Output the [x, y] coordinate of the center of the cell containing the given text.  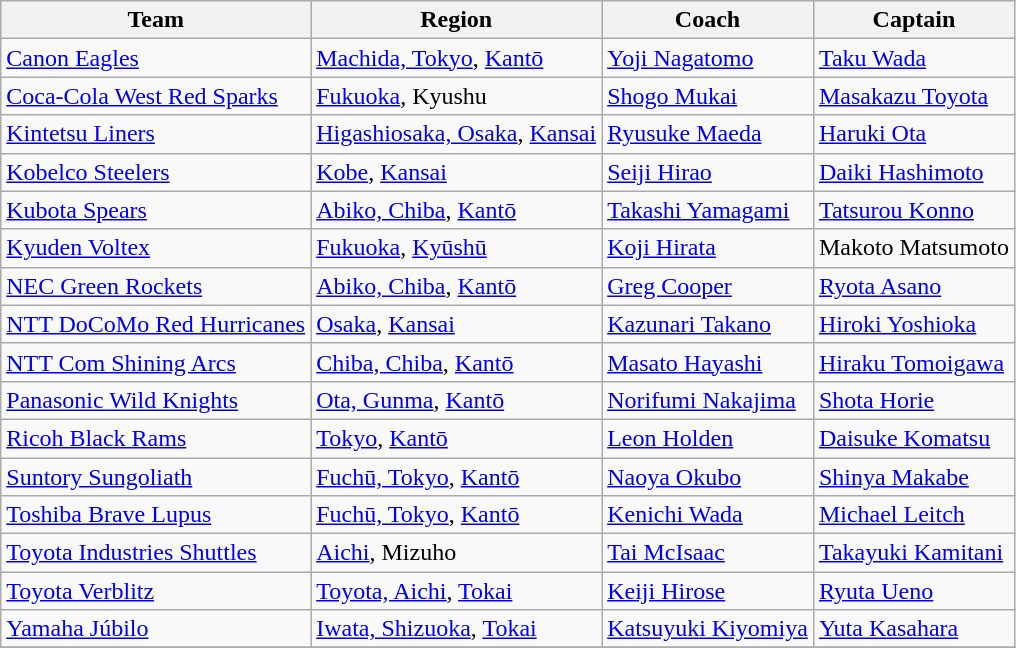
Makoto Matsumoto [914, 248]
Shinya Makabe [914, 477]
Masakazu Toyota [914, 96]
Leon Holden [708, 438]
Kenichi Wada [708, 515]
Daisuke Komatsu [914, 438]
Osaka, Kansai [456, 324]
Kubota Spears [156, 210]
Takayuki Kamitani [914, 553]
Tatsurou Konno [914, 210]
Ota, Gunma, Kantō [456, 400]
Kobelco Steelers [156, 172]
Haruki Ota [914, 134]
Machida, Tokyo, Kantō [456, 58]
Shogo Mukai [708, 96]
Yoji Nagatomo [708, 58]
Yuta Kasahara [914, 629]
Toyota Verblitz [156, 591]
Koji Hirata [708, 248]
Tai McIsaac [708, 553]
Kobe, Kansai [456, 172]
Coca-Cola West Red Sparks [156, 96]
Fukuoka, Kyushu [456, 96]
Chiba, Chiba, Kantō [456, 362]
Higashiosaka, Osaka, Kansai [456, 134]
Takashi Yamagami [708, 210]
Daiki Hashimoto [914, 172]
Naoya Okubo [708, 477]
Fukuoka, Kyūshū [456, 248]
Aichi, Mizuho [456, 553]
Greg Cooper [708, 286]
Iwata, Shizuoka, Tokai [456, 629]
Ryuta Ueno [914, 591]
NTT DoCoMo Red Hurricanes [156, 324]
Shota Horie [914, 400]
Ricoh Black Rams [156, 438]
NTT Com Shining Arcs [156, 362]
Captain [914, 20]
Norifumi Nakajima [708, 400]
Canon Eagles [156, 58]
Ryusuke Maeda [708, 134]
Toyota Industries Shuttles [156, 553]
Ryota Asano [914, 286]
Michael Leitch [914, 515]
Region [456, 20]
Katsuyuki Kiyomiya [708, 629]
Toyota, Aichi, Tokai [456, 591]
Yamaha Júbilo [156, 629]
Hiraku Tomoigawa [914, 362]
Tokyo, Kantō [456, 438]
Suntory Sungoliath [156, 477]
Hiroki Yoshioka [914, 324]
Seiji Hirao [708, 172]
Taku Wada [914, 58]
Keiji Hirose [708, 591]
Kazunari Takano [708, 324]
Kintetsu Liners [156, 134]
Toshiba Brave Lupus [156, 515]
Panasonic Wild Knights [156, 400]
NEC Green Rockets [156, 286]
Team [156, 20]
Coach [708, 20]
Masato Hayashi [708, 362]
Kyuden Voltex [156, 248]
